Determine the (X, Y) coordinate at the center of the cell enclosing the given text.  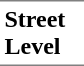
Street Level (42, 33)
